Extract the (x, y) coordinate from the center of the cell holding the provided text.  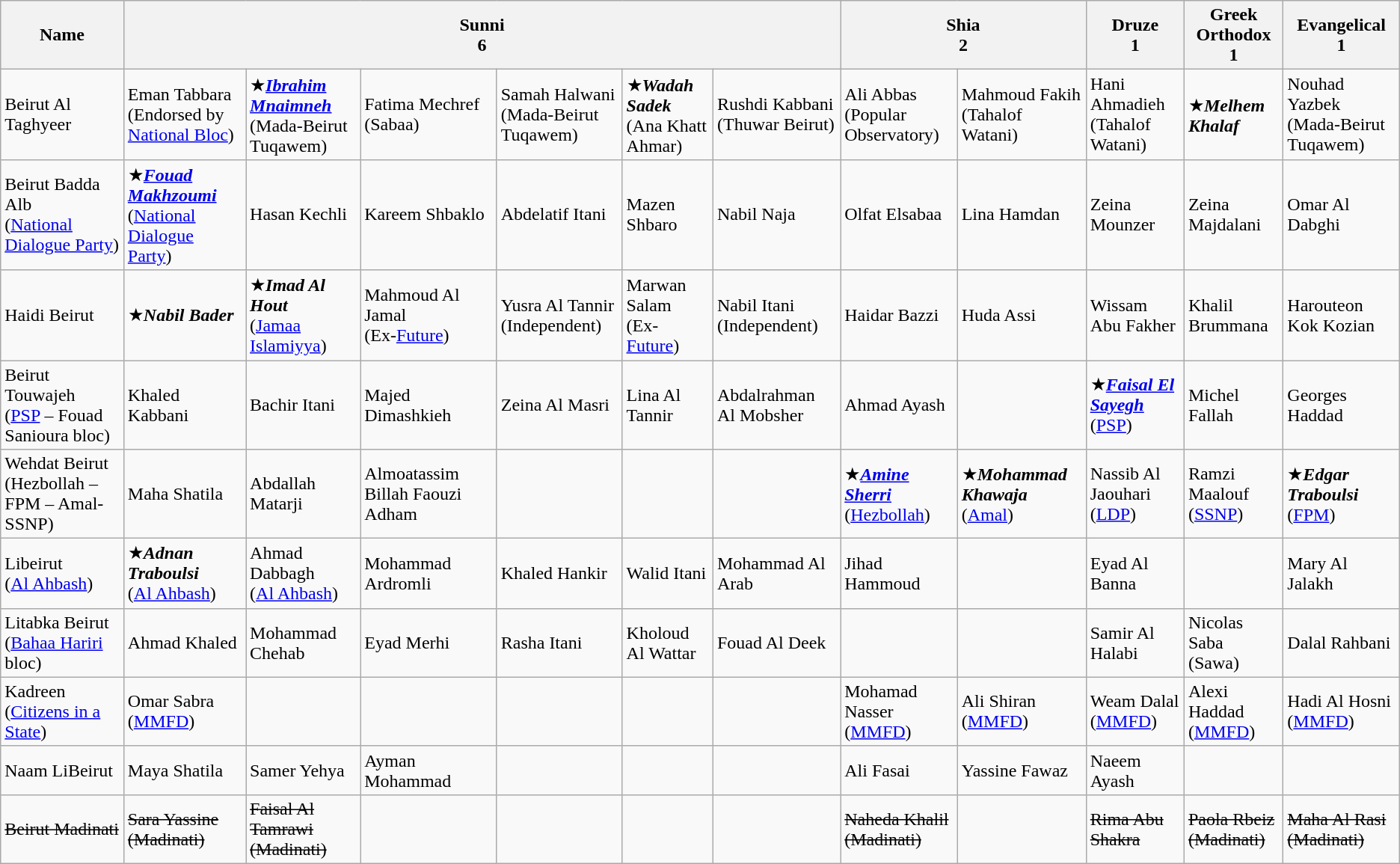
Sara Yassine(Madinati) (184, 829)
Omar Al Dabghi (1342, 215)
Ali Fasai (899, 770)
★Fouad Makhzoumi(National Dialogue Party) (184, 215)
★Imad Al Hout(Jamaa Islamiyya) (304, 316)
Wissam Abu Fakher (1135, 316)
Paola Rbeiz(Madinati) (1233, 829)
Zeina Majdalani (1233, 215)
Yusra Al Tannir(Independent) (559, 316)
Beirut Touwajeh(PSP – Fouad Sanioura bloc) (63, 405)
Nouhad Yazbek(Mada-Beirut Tuqawem) (1342, 115)
Naam LiBeirut (63, 770)
Omar Sabra(MMFD) (184, 711)
Abdallah Matarji (304, 494)
Hadi Al Hosni(MMFD) (1342, 711)
Shia2 (963, 35)
Khaled Kabbani (184, 405)
Ayman Mohammad (429, 770)
Wehdat Beirut(Hezbollah – FPM – Amal-SSNP) (63, 494)
Abdelatif Itani (559, 215)
Mohamad Nasser(MMFD) (899, 711)
Jihad Hammoud (899, 574)
Lina Al Tannir (667, 405)
Nabil Naja (776, 215)
Huda Assi (1022, 316)
Hani Ahmadieh(Tahalof Watani) (1135, 115)
Khalil Brummana (1233, 316)
Name (63, 35)
Hasan Kechli (304, 215)
★Mohammad Khawaja(Amal) (1022, 494)
★Wadah Sadek(Ana Khatt Ahmar) (667, 115)
Maya Shatila (184, 770)
Georges Haddad (1342, 405)
Beirut Madinati (63, 829)
Evangelical1 (1342, 35)
Eman Tabbara(Endorsed by National Bloc) (184, 115)
Lina Hamdan (1022, 215)
Mary Al Jalakh (1342, 574)
Faisal Al Tamrawi(Madinati) (304, 829)
Fouad Al Deek (776, 643)
Kadreen(Citizens in a State) (63, 711)
Khaled Hankir (559, 574)
Abdalrahman Al Mobsher (776, 405)
Mahmoud Al Jamal(Ex-Future) (429, 316)
Mazen Shbaro (667, 215)
Nabil Itani(Independent) (776, 316)
Haidi Beirut (63, 316)
Sunni6 (482, 35)
Mohammad Al Arab (776, 574)
Ali Shiran(MMFD) (1022, 711)
Naheda Khalil(Madinati) (899, 829)
Zeina Mounzer (1135, 215)
★Adnan Traboulsi(Al Ahbash) (184, 574)
Libeirut(Al Ahbash) (63, 574)
Eyad Merhi (429, 643)
Ali Abbas(Popular Observatory) (899, 115)
Litabka Beirut(Bahaa Hariri bloc) (63, 643)
★Faisal El Sayegh(PSP) (1135, 405)
Haidar Bazzi (899, 316)
Samir Al Halabi (1135, 643)
Zeina Al Masri (559, 405)
Marwan Salam(Ex-Future) (667, 316)
Alexi Haddad(MMFD) (1233, 711)
Mohammad Chehab (304, 643)
Harouteon Kok Kozian (1342, 316)
Olfat Elsabaa (899, 215)
Walid Itani (667, 574)
Samah Halwani(Mada-Beirut Tuqawem) (559, 115)
Naeem Ayash (1135, 770)
Kareem Shbaklo (429, 215)
Dalal Rahbani (1342, 643)
Bachir Itani (304, 405)
Nicolas Saba(Sawa) (1233, 643)
Mohammad Ardromli (429, 574)
Druze1 (1135, 35)
Rima Abu Shakra (1135, 829)
Fatima Mechref(Sabaa) (429, 115)
★Edgar Traboulsi(FPM) (1342, 494)
Yassine Fawaz (1022, 770)
Kholoud Al Wattar (667, 643)
Ahmad Dabbagh(Al Ahbash) (304, 574)
Ahmad Khaled (184, 643)
Rushdi Kabbani(Thuwar Beirut) (776, 115)
Majed Dimashkieh (429, 405)
Beirut Badda Alb(National Dialogue Party) (63, 215)
Ahmad Ayash (899, 405)
Beirut Al Taghyeer (63, 115)
Weam Dalal(MMFD) (1135, 711)
Michel Fallah (1233, 405)
Almoatassim Billah Faouzi Adham (429, 494)
Greek Orthodox1 (1233, 35)
Mahmoud Fakih(Tahalof Watani) (1022, 115)
Maha Shatila (184, 494)
Samer Yehya (304, 770)
Maha Al Rasi(Madinati) (1342, 829)
Nassib Al Jaouhari(LDP) (1135, 494)
Rasha Itani (559, 643)
Ramzi Maalouf(SSNP) (1233, 494)
★Nabil Bader (184, 316)
★Ibrahim Mnaimneh(Mada-Beirut Tuqawem) (304, 115)
★Melhem Khalaf (1233, 115)
Eyad Al Banna (1135, 574)
★Amine Sherri(Hezbollah) (899, 494)
